Find where the given text appears and provide that cell's center as (x, y) coordinate. 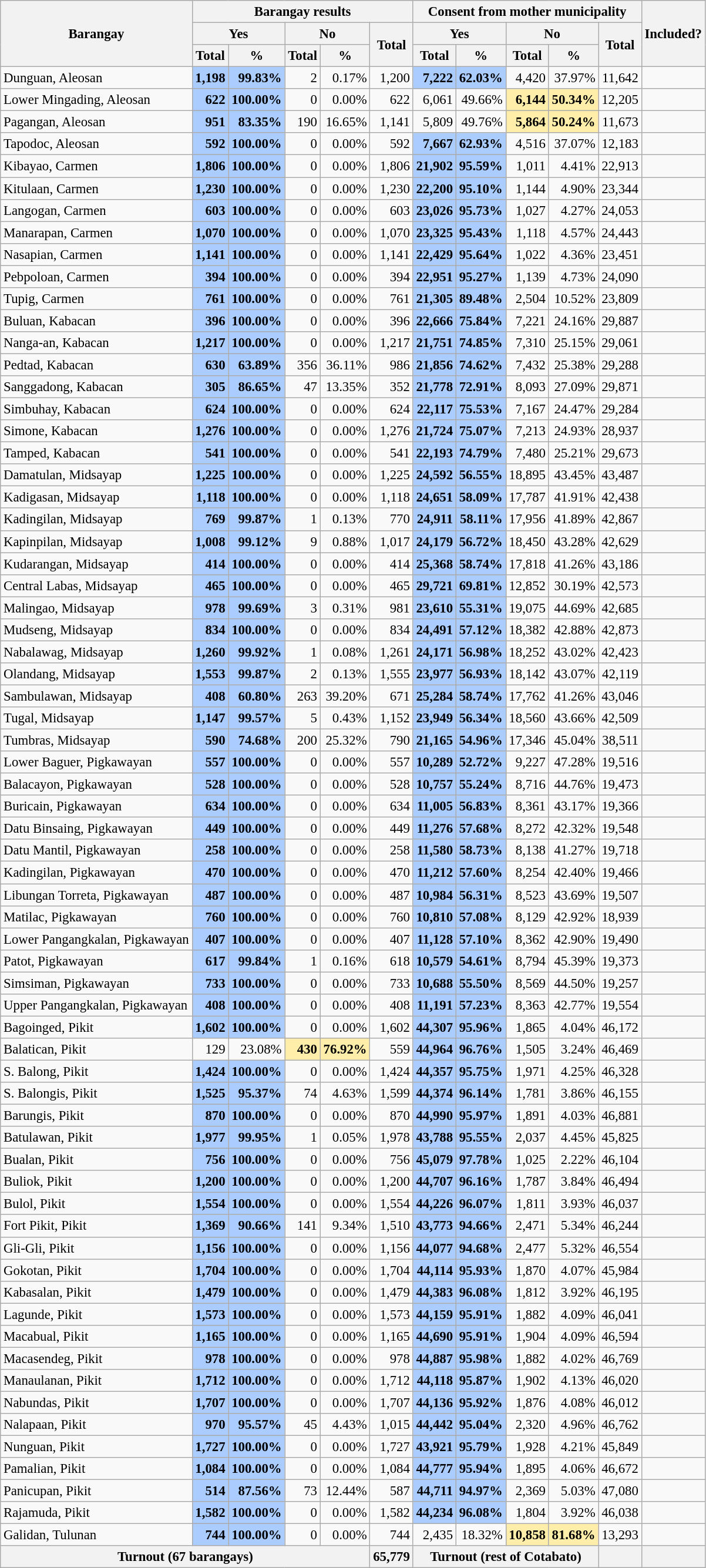
39.20% (345, 696)
8,138 (527, 851)
4.03% (573, 1116)
13,293 (620, 1535)
76.92% (345, 1049)
1,902 (527, 1381)
1,787 (527, 1182)
Buricain, Pigkawayan (96, 806)
46,020 (620, 1381)
Manarapan, Carmen (96, 233)
46,762 (620, 1425)
8,523 (527, 895)
17,956 (527, 520)
57.68% (480, 829)
23,451 (620, 254)
46,104 (620, 1160)
29,673 (620, 453)
21,165 (435, 741)
Pebpoloan, Carmen (96, 277)
9.34% (345, 1226)
56.98% (480, 652)
1,525 (210, 1093)
Batulawan, Pikit (96, 1138)
44,887 (435, 1358)
96.76% (480, 1049)
46,328 (620, 1071)
43.69% (573, 895)
Balacayon, Pigkawayan (96, 785)
41.91% (573, 497)
25,368 (435, 564)
55.50% (480, 983)
45.39% (573, 961)
23,325 (435, 233)
Gli-Gli, Pikit (96, 1248)
4.27% (573, 210)
56.34% (480, 718)
630 (210, 365)
986 (391, 365)
57.60% (480, 873)
129 (210, 1049)
23,809 (620, 299)
11,005 (435, 806)
95.57% (257, 1425)
0.17% (345, 78)
18,142 (527, 674)
99.84% (257, 961)
11,191 (435, 1005)
19,718 (620, 851)
43,046 (620, 696)
8,569 (527, 983)
Sanggadong, Kabacan (96, 387)
970 (210, 1425)
4.13% (573, 1381)
Nabundas, Pikit (96, 1402)
1,139 (527, 277)
95.27% (480, 277)
13.35% (345, 387)
95.59% (480, 166)
0.05% (345, 1138)
12,183 (620, 144)
Kibayao, Carmen (96, 166)
29,288 (620, 365)
4.73% (573, 277)
618 (391, 961)
1,152 (391, 718)
29,061 (620, 343)
Panicupan, Pikit (96, 1491)
7,432 (527, 365)
7,222 (435, 78)
5,864 (527, 122)
44,711 (435, 1491)
23,344 (620, 189)
44,964 (435, 1049)
44,114 (435, 1270)
21,724 (435, 431)
Libungan Torreta, Pigkawayan (96, 895)
46,037 (620, 1204)
1,008 (210, 541)
42.77% (573, 1005)
Lagunde, Pikit (96, 1314)
Bualan, Pikit (96, 1160)
42.32% (573, 829)
44,442 (435, 1425)
95.87% (480, 1381)
49.66% (480, 100)
95.79% (480, 1447)
22,666 (435, 321)
21,778 (435, 387)
19,554 (620, 1005)
514 (210, 1491)
25.21% (573, 453)
22,193 (435, 453)
Consent from mother municipality (527, 12)
46,244 (620, 1226)
95.94% (480, 1469)
95.04% (480, 1425)
74 (302, 1093)
Nalapaan, Pikit (96, 1425)
4.07% (573, 1270)
44,383 (435, 1292)
4.63% (345, 1093)
42,685 (620, 608)
4.08% (573, 1402)
46,494 (620, 1182)
11,673 (620, 122)
Simbuhay, Kabacan (96, 409)
44,077 (435, 1248)
29,871 (620, 387)
981 (391, 608)
65,779 (391, 1557)
25.38% (573, 365)
44,357 (435, 1071)
58.11% (480, 520)
Barangay results (302, 12)
1,025 (527, 1160)
1,870 (527, 1270)
Nasapian, Carmen (96, 254)
24,911 (435, 520)
60.80% (257, 696)
44,707 (435, 1182)
46,769 (620, 1358)
Kadingilan, Midsayap (96, 520)
7,667 (435, 144)
87.56% (257, 1491)
90.66% (257, 1226)
5.34% (573, 1226)
Manaulanan, Pikit (96, 1381)
54.61% (480, 961)
42.40% (573, 873)
99.12% (257, 541)
37.97% (573, 78)
4.43% (345, 1425)
11,212 (435, 873)
0.43% (345, 718)
11,276 (435, 829)
43,773 (435, 1226)
95.37% (257, 1093)
0.16% (345, 961)
43.07% (573, 674)
1,144 (527, 189)
24,491 (435, 630)
37.07% (573, 144)
50.24% (573, 122)
46,172 (620, 1027)
99.57% (257, 718)
8,794 (527, 961)
43.02% (573, 652)
Simone, Kabacan (96, 431)
99.92% (257, 652)
7,213 (527, 431)
95.75% (480, 1071)
8,093 (527, 387)
Rajamuda, Pikit (96, 1513)
46,594 (620, 1337)
45 (302, 1425)
951 (210, 122)
Kadingilan, Pigkawayan (96, 873)
42.88% (573, 630)
56.83% (480, 806)
2,435 (435, 1535)
2,320 (527, 1425)
Pagangan, Aleosan (96, 122)
99.83% (257, 78)
8,129 (527, 917)
Datu Mantil, Pigkawayan (96, 851)
55.24% (480, 785)
263 (302, 696)
Macasendeg, Pikit (96, 1358)
Patot, Pigkawayan (96, 961)
10.52% (573, 299)
8,362 (527, 939)
95.73% (480, 210)
74.79% (480, 453)
790 (391, 741)
Upper Pangangkalan, Pigkawayan (96, 1005)
8,272 (527, 829)
590 (210, 741)
1,198 (210, 78)
44,690 (435, 1337)
43,921 (435, 1447)
45,984 (620, 1270)
75.07% (480, 431)
10,289 (435, 762)
43,186 (620, 564)
89.48% (480, 299)
10,688 (435, 983)
94.97% (480, 1491)
45,849 (620, 1447)
19,075 (527, 608)
Tumbras, Midsayap (96, 741)
24,053 (620, 210)
21,902 (435, 166)
43,487 (620, 475)
56.93% (480, 674)
1,891 (527, 1116)
63.89% (257, 365)
23,610 (435, 608)
10,579 (435, 961)
57.10% (480, 939)
57.23% (480, 1005)
4.02% (573, 1358)
43.28% (573, 541)
46,038 (620, 1513)
19,373 (620, 961)
54.96% (480, 741)
17,787 (527, 497)
0.08% (345, 652)
46,554 (620, 1248)
Macabual, Pikit (96, 1337)
96.16% (480, 1182)
72.91% (480, 387)
141 (302, 1226)
3.93% (573, 1204)
7,221 (527, 321)
1,781 (527, 1093)
42.92% (573, 917)
Tamped, Kabacan (96, 453)
Malingao, Midsayap (96, 608)
4,420 (527, 78)
27.09% (573, 387)
5 (302, 718)
Galidan, Tulunan (96, 1535)
1,510 (391, 1226)
42,573 (620, 586)
12,205 (620, 100)
19,490 (620, 939)
1,904 (527, 1337)
2,369 (527, 1491)
43.45% (573, 475)
94.66% (480, 1226)
44,136 (435, 1402)
0.88% (345, 541)
22,913 (620, 166)
Included? (673, 34)
430 (302, 1049)
44,159 (435, 1314)
1,978 (391, 1138)
Turnout (67 barangays) (186, 1557)
19,257 (620, 983)
Gokotan, Pikit (96, 1270)
95.10% (480, 189)
356 (302, 365)
2.22% (573, 1160)
Turnout (rest of Cotabato) (506, 1557)
75.53% (480, 409)
47,080 (620, 1491)
1,027 (527, 210)
99.95% (257, 1138)
1,011 (527, 166)
Fort Pikit, Pikit (96, 1226)
24,090 (620, 277)
29,721 (435, 586)
25,284 (435, 696)
Tupig, Carmen (96, 299)
Olandang, Midsayap (96, 674)
1,260 (210, 652)
46,672 (620, 1469)
41.89% (573, 520)
55.31% (480, 608)
Lower Baguer, Pigkawayan (96, 762)
86.65% (257, 387)
305 (210, 387)
95.55% (480, 1138)
4,516 (527, 144)
19,366 (620, 806)
18.32% (480, 1535)
Bagoinged, Pikit (96, 1027)
10,984 (435, 895)
12,852 (527, 586)
25.32% (345, 741)
Langogan, Carmen (96, 210)
42,867 (620, 520)
45.04% (573, 741)
73 (302, 1491)
24.16% (573, 321)
44.76% (573, 785)
38,511 (620, 741)
1,876 (527, 1402)
Pamalian, Pikit (96, 1469)
42,423 (620, 652)
74.85% (480, 343)
62.93% (480, 144)
671 (391, 696)
2,037 (527, 1138)
21,856 (435, 365)
Tugal, Midsayap (96, 718)
22,951 (435, 277)
Kabasalan, Pikit (96, 1292)
24,443 (620, 233)
Lower Mingading, Aleosan (96, 100)
4.21% (573, 1447)
23,026 (435, 210)
83.35% (257, 122)
559 (391, 1049)
4.90% (573, 189)
25.15% (573, 343)
74.68% (257, 741)
Nunguan, Pikit (96, 1447)
23,949 (435, 718)
30.19% (573, 586)
Central Labas, Midsayap (96, 586)
42,119 (620, 674)
Damatulan, Midsayap (96, 475)
52.72% (480, 762)
Balatican, Pikit (96, 1049)
41.27% (573, 851)
49.76% (480, 122)
Sambulawan, Midsayap (96, 696)
7,310 (527, 343)
Lower Pangangkalan, Pigkawayan (96, 939)
36.11% (345, 365)
50.34% (573, 100)
24,651 (435, 497)
1,977 (210, 1138)
24.47% (573, 409)
47.28% (573, 762)
47 (302, 387)
18,560 (527, 718)
1,971 (527, 1071)
42,873 (620, 630)
22,200 (435, 189)
23.08% (257, 1049)
1,599 (391, 1093)
44,118 (435, 1381)
62.03% (480, 78)
44,307 (435, 1027)
1,017 (391, 541)
190 (302, 122)
3.86% (573, 1093)
9 (302, 541)
S. Balong, Pikit (96, 1071)
58.09% (480, 497)
95.64% (480, 254)
11,580 (435, 851)
200 (302, 741)
8,254 (527, 873)
44.50% (573, 983)
0.31% (345, 608)
7,480 (527, 453)
18,252 (527, 652)
42,438 (620, 497)
46,195 (620, 1292)
Pedtad, Kabacan (96, 365)
44.69% (573, 608)
18,895 (527, 475)
56.31% (480, 895)
1,895 (527, 1469)
24,171 (435, 652)
24.93% (573, 431)
352 (391, 387)
10,757 (435, 785)
2,471 (527, 1226)
12.44% (345, 1491)
18,382 (527, 630)
4.57% (573, 233)
Buluan, Kabacan (96, 321)
44,777 (435, 1469)
46,012 (620, 1402)
95.43% (480, 233)
46,881 (620, 1116)
10,810 (435, 917)
3.24% (573, 1049)
1,147 (210, 718)
Barungis, Pikit (96, 1116)
Mudseng, Midsayap (96, 630)
587 (391, 1491)
16.65% (345, 122)
6,144 (527, 100)
Nanga-an, Kabacan (96, 343)
95.98% (480, 1358)
11,128 (435, 939)
19,507 (620, 895)
S. Balongis, Pikit (96, 1093)
99.69% (257, 608)
44,234 (435, 1513)
46,155 (620, 1093)
22,117 (435, 409)
4.41% (573, 166)
58.73% (480, 851)
45,825 (620, 1138)
43.17% (573, 806)
57.08% (480, 917)
97.78% (480, 1160)
11,642 (620, 78)
81.68% (573, 1535)
10,858 (527, 1535)
29,887 (620, 321)
5.03% (573, 1491)
4.96% (573, 1425)
18,939 (620, 917)
1,369 (210, 1226)
9,227 (527, 762)
1,812 (527, 1292)
29,284 (620, 409)
75.84% (480, 321)
1,553 (210, 674)
4.36% (573, 254)
19,548 (620, 829)
Tapodoc, Aleosan (96, 144)
42,629 (620, 541)
57.12% (480, 630)
Nabalawag, Midsayap (96, 652)
8,716 (527, 785)
44,226 (435, 1204)
Kadigasan, Midsayap (96, 497)
3 (302, 608)
17,346 (527, 741)
96.07% (480, 1204)
95.92% (480, 1402)
42,509 (620, 718)
Buliok, Pikit (96, 1182)
1,505 (527, 1049)
24,179 (435, 541)
42.90% (573, 939)
1,261 (391, 652)
22,429 (435, 254)
19,516 (620, 762)
6,061 (435, 100)
1,811 (527, 1204)
1,015 (391, 1425)
Barangay (96, 34)
1,555 (391, 674)
17,818 (527, 564)
44,990 (435, 1116)
24,592 (435, 475)
45,079 (435, 1160)
Dunguan, Aleosan (96, 78)
95.96% (480, 1027)
617 (210, 961)
1,865 (527, 1027)
56.72% (480, 541)
1,022 (527, 254)
69.81% (480, 586)
Simsiman, Pigkawayan (96, 983)
18,450 (527, 541)
4.06% (573, 1469)
96.14% (480, 1093)
21,305 (435, 299)
43.66% (573, 718)
28,937 (620, 431)
Matilac, Pigkawayan (96, 917)
56.55% (480, 475)
19,466 (620, 873)
8,363 (527, 1005)
4.45% (573, 1138)
95.93% (480, 1270)
46,041 (620, 1314)
8,361 (527, 806)
4.04% (573, 1027)
1,928 (527, 1447)
5,809 (435, 122)
2,477 (527, 1248)
17,762 (527, 696)
4.25% (573, 1071)
Kudarangan, Midsayap (96, 564)
770 (391, 520)
23,977 (435, 674)
769 (210, 520)
Datu Binsaing, Pigkawayan (96, 829)
94.68% (480, 1248)
74.62% (480, 365)
1,804 (527, 1513)
44,374 (435, 1093)
46,469 (620, 1049)
2,504 (527, 299)
21,751 (435, 343)
Kapinpilan, Midsayap (96, 541)
95.97% (480, 1116)
3.84% (573, 1182)
7,167 (527, 409)
Bulol, Pikit (96, 1204)
5.32% (573, 1248)
19,473 (620, 785)
43,788 (435, 1138)
Kitulaan, Carmen (96, 189)
